Pinpoint the cell where the given text exists, returning its [x, y] midpoint coordinate. 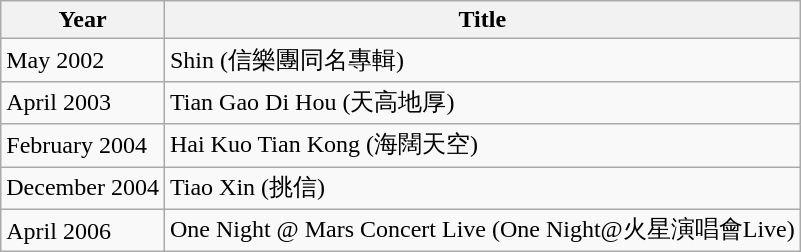
April 2006 [83, 230]
Tiao Xin (挑信) [482, 188]
One Night @ Mars Concert Live (One Night@火星演唱會Live) [482, 230]
May 2002 [83, 60]
Shin (信樂團同名專輯) [482, 60]
Year [83, 20]
Title [482, 20]
April 2003 [83, 102]
Tian Gao Di Hou (天高地厚) [482, 102]
February 2004 [83, 146]
December 2004 [83, 188]
Hai Kuo Tian Kong (海闊天空) [482, 146]
